From the cell containing the given text, extract its center point as [x, y] coordinate. 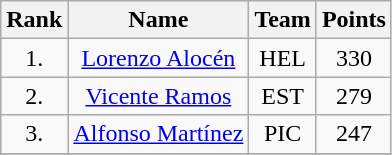
PIC [283, 134]
Name [158, 20]
Points [354, 20]
HEL [283, 58]
Rank [34, 20]
EST [283, 96]
Alfonso Martínez [158, 134]
247 [354, 134]
2. [34, 96]
Lorenzo Alocén [158, 58]
Vicente Ramos [158, 96]
Team [283, 20]
1. [34, 58]
330 [354, 58]
3. [34, 134]
279 [354, 96]
